Output the [X, Y] coordinate of the center of the cell containing the given text.  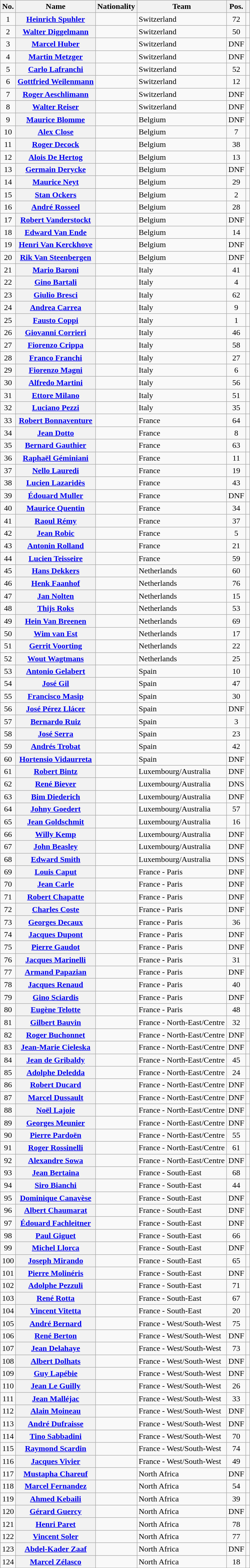
Carlo Lafranchi [56, 69]
87 [8, 1098]
Robert Bonnaventure [56, 420]
Louis Caput [56, 872]
Tino Sabbadini [56, 1436]
Noël Lajoie [56, 1110]
Stan Ockers [56, 195]
Fiorenzo Magni [56, 370]
Antonin Rolland [56, 546]
Nationality [116, 7]
114 [8, 1436]
82 [8, 1035]
Raymond Scardin [56, 1449]
90 [8, 1135]
Walter Diggelmann [56, 32]
Wout Wagtmans [56, 659]
Abdel-Kader Zaaf [56, 1549]
108 [8, 1361]
84 [8, 1060]
Adolphe Pezzuli [56, 1286]
Alfredo Martini [56, 383]
Armand Papazian [56, 972]
Robert Ducard [56, 1085]
Jean Carle [56, 884]
Maurice Quentin [56, 508]
92 [8, 1160]
Robert Vanderstockt [56, 220]
99 [8, 1248]
Pos. [236, 7]
Ettore Milano [56, 395]
Jean de Gribaldy [56, 1060]
Lucien Teisseire [56, 558]
81 [8, 1022]
96 [8, 1211]
98 [8, 1236]
107 [8, 1348]
Jean Delahaye [56, 1348]
Thijs Roks [56, 609]
Henk Faanhof [56, 584]
José Serra [56, 734]
109 [8, 1374]
Marcel Zélasco [56, 1561]
Heinrich Spuhler [56, 19]
Paul Giguet [56, 1236]
112 [8, 1411]
94 [8, 1185]
103 [8, 1298]
Gino Bartali [56, 282]
101 [8, 1273]
Dominique Canavèse [56, 1198]
120 [8, 1511]
Franco Franchi [56, 357]
Adolphe Deledda [56, 1072]
André Dufraisse [56, 1424]
113 [8, 1424]
Alois De Hertog [56, 157]
Nello Lauredi [56, 470]
Bernard Gauthier [56, 445]
Marcel Huber [56, 44]
Roger Buchonnet [56, 1035]
106 [8, 1336]
Jean Malléjac [56, 1399]
115 [8, 1449]
Charles Coste [56, 909]
Giovanni Corrieri [56, 332]
Jean Bertaina [56, 1173]
88 [8, 1110]
111 [8, 1399]
Albert Chaumarat [56, 1211]
121 [8, 1524]
122 [8, 1536]
Jean-Marie Cieleska [56, 1047]
Hein Van Breenen [56, 621]
85 [8, 1072]
Hortensio Vidaurreta [56, 759]
Bim Diederich [56, 797]
Germain Derycke [56, 170]
Martin Metzger [56, 57]
Edward Van Ende [56, 232]
André Rosseel [56, 207]
Albert Dolhats [56, 1361]
Gino Sciardis [56, 997]
Gottfried Weilenmann [56, 82]
Marcel Fernandez [56, 1486]
Andrés Trobat [56, 746]
Roger Decock [56, 144]
Mustapha Chareuf [56, 1474]
Édouard Muller [56, 496]
Jacques Vivier [56, 1461]
Robert Chapatte [56, 897]
Pierre Gaudot [56, 947]
Roger Aeschlimann [56, 94]
91 [8, 1148]
97 [8, 1223]
100 [8, 1261]
Henri Paret [56, 1524]
117 [8, 1474]
Georges Decaux [56, 922]
Maurice Neyt [56, 182]
Francisco Masip [56, 696]
Walter Reiser [56, 107]
John Beasley [56, 847]
Marcel Dussault [56, 1098]
Mario Baroni [56, 270]
Ahmed Kebaili [56, 1499]
Willy Kemp [56, 834]
105 [8, 1323]
Andrea Carrea [56, 307]
Rik Van Steenbergen [56, 257]
Jacques Dupont [56, 934]
110 [8, 1386]
Hans Dekkers [56, 571]
Fiorenzo Crippa [56, 345]
116 [8, 1461]
Henri Van Kerckhove [56, 245]
118 [8, 1486]
Name [56, 7]
Bernardo Ruiz [56, 721]
Siro Bianchi [56, 1185]
93 [8, 1173]
Vincent Soler [56, 1536]
Pierre Pardoën [56, 1135]
Edward Smith [56, 859]
Alain Moineau [56, 1411]
Jean Goldschmit [56, 822]
Jean Le Guilly [56, 1386]
Eugène Telotte [56, 1010]
102 [8, 1286]
79 [8, 997]
Jean Dotto [56, 433]
Jacques Renaud [56, 985]
Raoul Rémy [56, 521]
René Berton [56, 1336]
René Rotta [56, 1298]
Giulio Bresci [56, 295]
Alexandre Sowa [56, 1160]
Maurice Blomme [56, 119]
Joseph Mirando [56, 1261]
Lucien Lazaridès [56, 483]
Michel Llorca [56, 1248]
Gilbert Bauvin [56, 1022]
José Pérez Llácer [56, 709]
80 [8, 1010]
89 [8, 1123]
Johny Goedert [56, 809]
René Biever [56, 784]
Guy Lapébie [56, 1374]
119 [8, 1499]
Robert Bintz [56, 772]
86 [8, 1085]
104 [8, 1311]
Gérard Guercy [56, 1511]
Luciano Pezzi [56, 408]
Roger Rossinelli [56, 1148]
123 [8, 1549]
André Bernard [56, 1323]
Gerrit Voorting [56, 646]
Wim van Est [56, 634]
No. [8, 7]
Raphaël Géminiani [56, 458]
Fausto Coppi [56, 320]
Jean Robic [56, 533]
Jacques Marinelli [56, 960]
83 [8, 1047]
Antonio Gelabert [56, 671]
José Gil [56, 684]
Pierre Molinéris [56, 1273]
Vincent Vitetta [56, 1311]
Édouard Fachleitner [56, 1223]
Team [182, 7]
Georges Meunier [56, 1123]
124 [8, 1561]
95 [8, 1198]
Alex Close [56, 132]
Jan Nolten [56, 596]
